Determine the [X, Y] coordinate at the center of the cell enclosing the given text.  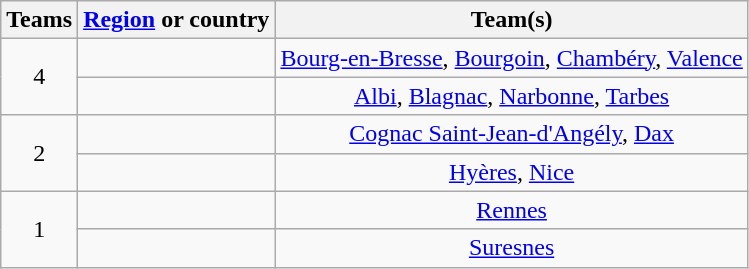
4 [40, 77]
Hyères, Nice [512, 172]
Albi, Blagnac, Narbonne, Tarbes [512, 96]
1 [40, 229]
Rennes [512, 210]
Team(s) [512, 20]
Region or country [176, 20]
Cognac Saint-Jean-d'Angély, Dax [512, 134]
2 [40, 153]
Suresnes [512, 248]
Teams [40, 20]
Bourg-en-Bresse, Bourgoin, Chambéry, Valence [512, 58]
